Pinpoint the cell where the given text exists, returning its [X, Y] midpoint coordinate. 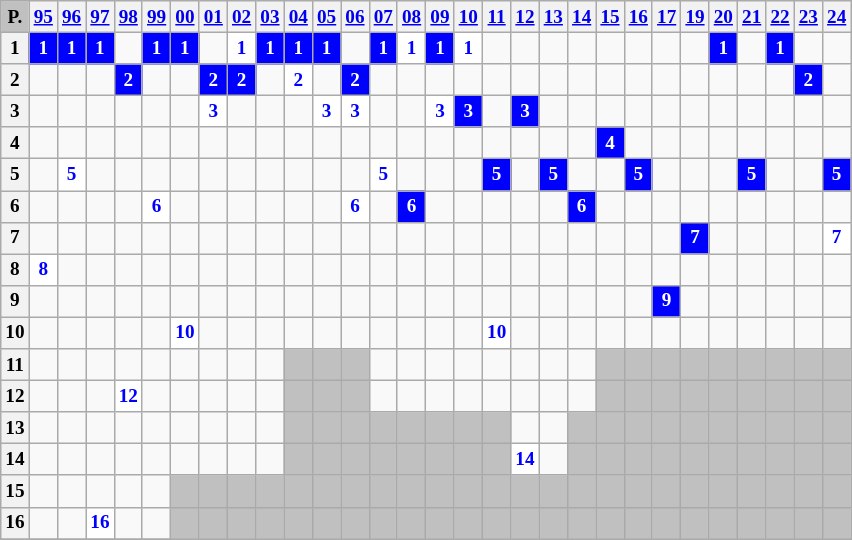
23 [808, 17]
98 [128, 17]
95 [43, 17]
02 [241, 17]
03 [270, 17]
05 [326, 17]
07 [383, 17]
00 [185, 17]
P. [15, 17]
99 [156, 17]
20 [723, 17]
08 [411, 17]
24 [836, 17]
17 [666, 17]
01 [213, 17]
22 [780, 17]
04 [298, 17]
21 [751, 17]
19 [695, 17]
06 [355, 17]
96 [71, 17]
09 [440, 17]
97 [100, 17]
